Scan for the cell matching the given text and deliver its [X, Y] coordinate at center. 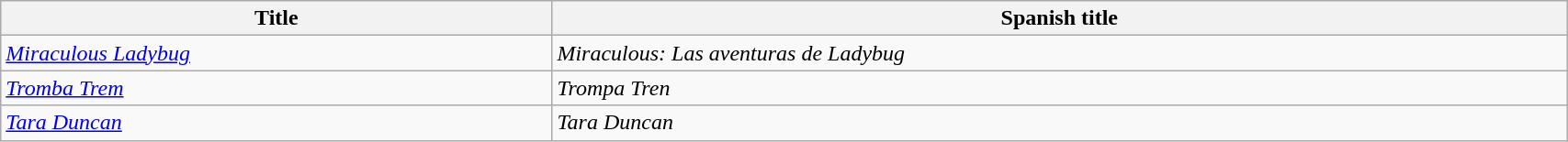
Miraculous: Las aventuras de Ladybug [1060, 53]
Tromba Trem [276, 88]
Miraculous Ladybug [276, 53]
Title [276, 18]
Spanish title [1060, 18]
Trompa Tren [1060, 88]
